Capture the cell that displays the provided text and extract its [X, Y] central coordinate. 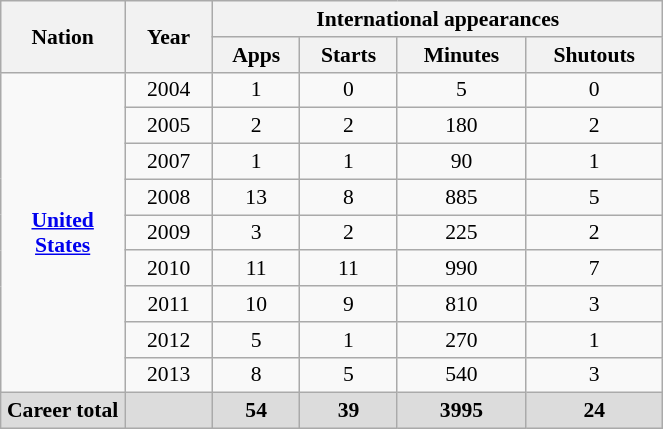
810 [461, 304]
990 [461, 269]
13 [256, 197]
90 [461, 162]
Apps [256, 55]
2013 [169, 375]
54 [256, 411]
Shutouts [594, 55]
Year [169, 36]
2012 [169, 340]
24 [594, 411]
2009 [169, 233]
2007 [169, 162]
225 [461, 233]
2004 [169, 90]
540 [461, 375]
Starts [349, 55]
International appearances [438, 19]
3995 [461, 411]
9 [349, 304]
180 [461, 126]
270 [461, 340]
2005 [169, 126]
Career total [63, 411]
Minutes [461, 55]
10 [256, 304]
United States [63, 232]
885 [461, 197]
2008 [169, 197]
2010 [169, 269]
39 [349, 411]
7 [594, 269]
Nation [63, 36]
2011 [169, 304]
